Pinpoint the cell where the given text exists, returning its (x, y) midpoint coordinate. 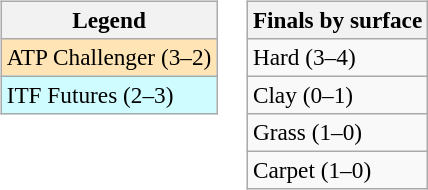
Legend (108, 20)
Grass (1–0) (337, 133)
ATP Challenger (3–2) (108, 57)
Clay (0–1) (337, 95)
Finals by surface (337, 20)
Carpet (1–0) (337, 171)
Hard (3–4) (337, 57)
ITF Futures (2–3) (108, 95)
